Detect which cell encompasses the target text, then output its (X, Y) center coordinate. 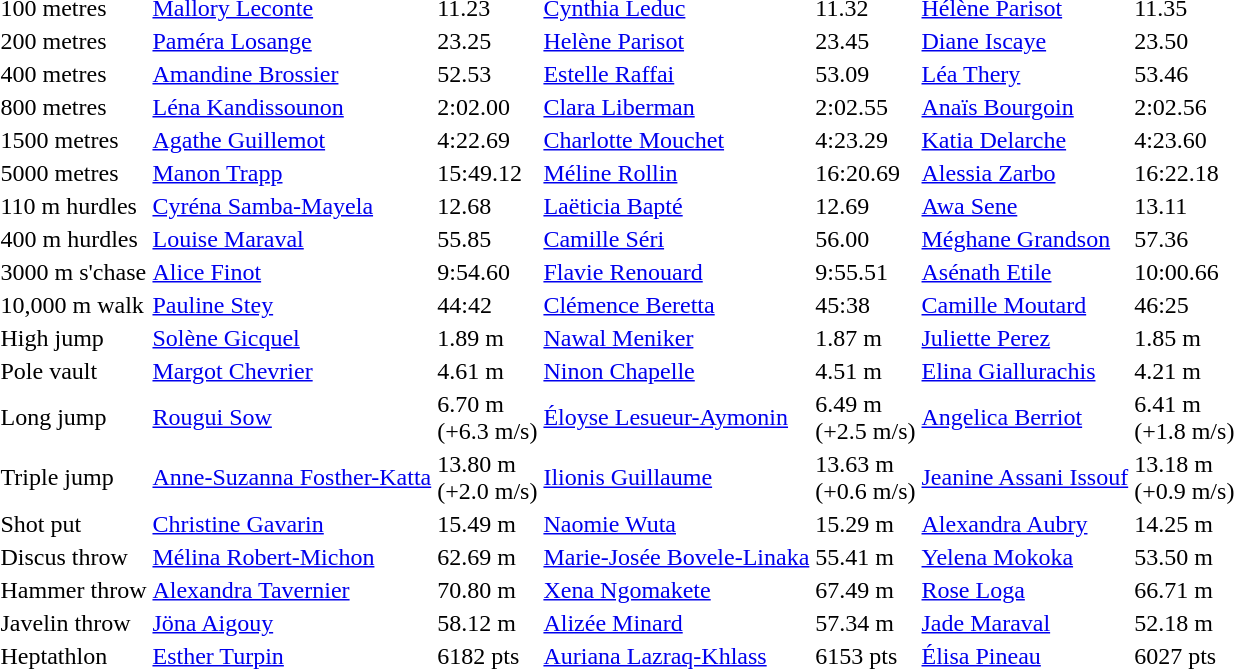
Ilionis Guillaume (676, 478)
15.49 m (488, 524)
Juliette Perez (1025, 338)
Méghane Grandson (1025, 239)
Katia Delarche (1025, 140)
Diane Iscaye (1025, 41)
Rougui Sow (292, 418)
45:38 (866, 305)
Agathe Guillemot (292, 140)
62.69 m (488, 557)
Alexandra Aubry (1025, 524)
52.53 (488, 74)
Yelena Mokoka (1025, 557)
Clémence Beretta (676, 305)
Asénath Etile (1025, 272)
55.85 (488, 239)
Alexandra Tavernier (292, 590)
Awa Sene (1025, 206)
Jeanine Assani Issouf (1025, 478)
Laëticia Bapté (676, 206)
57.34 m (866, 623)
56.00 (866, 239)
Alice Finot (292, 272)
13.80 m(+2.0 m/s) (488, 478)
Jöna Aigouy (292, 623)
Léa Thery (1025, 74)
12.69 (866, 206)
55.41 m (866, 557)
Cyréna Samba-Mayela (292, 206)
4:23.29 (866, 140)
Manon Trapp (292, 173)
Camille Séri (676, 239)
4:22.69 (488, 140)
Ninon Chapelle (676, 371)
Jade Maraval (1025, 623)
Margot Chevrier (292, 371)
15:49.12 (488, 173)
6.49 m(+2.5 m/s) (866, 418)
58.12 m (488, 623)
44:42 (488, 305)
70.80 m (488, 590)
Alessia Zarbo (1025, 173)
67.49 m (866, 590)
1.89 m (488, 338)
4.51 m (866, 371)
Éloyse Lesueur-Aymonin (676, 418)
Clara Liberman (676, 107)
6.70 m(+6.3 m/s) (488, 418)
Elina Giallurachis (1025, 371)
Anne-Suzanna Fosther-Katta (292, 478)
Alizée Minard (676, 623)
Méline Rollin (676, 173)
Estelle Raffai (676, 74)
Mélina Robert-Michon (292, 557)
Marie-Josée Bovele-Linaka (676, 557)
Flavie Renouard (676, 272)
1.87 m (866, 338)
Angelica Berriot (1025, 418)
9:55.51 (866, 272)
Paméra Losange (292, 41)
Nawal Meniker (676, 338)
Louise Maraval (292, 239)
Amandine Brossier (292, 74)
23.25 (488, 41)
Léna Kandissounon (292, 107)
Naomie Wuta (676, 524)
Solène Gicquel (292, 338)
12.68 (488, 206)
2:02.00 (488, 107)
Pauline Stey (292, 305)
Helène Parisot (676, 41)
4.61 m (488, 371)
Christine Gavarin (292, 524)
Camille Moutard (1025, 305)
15.29 m (866, 524)
Anaïs Bourgoin (1025, 107)
23.45 (866, 41)
13.63 m(+0.6 m/s) (866, 478)
Charlotte Mouchet (676, 140)
53.09 (866, 74)
Xena Ngomakete (676, 590)
9:54.60 (488, 272)
2:02.55 (866, 107)
Rose Loga (1025, 590)
16:20.69 (866, 173)
